Capture the cell that displays the provided text and extract its [x, y] central coordinate. 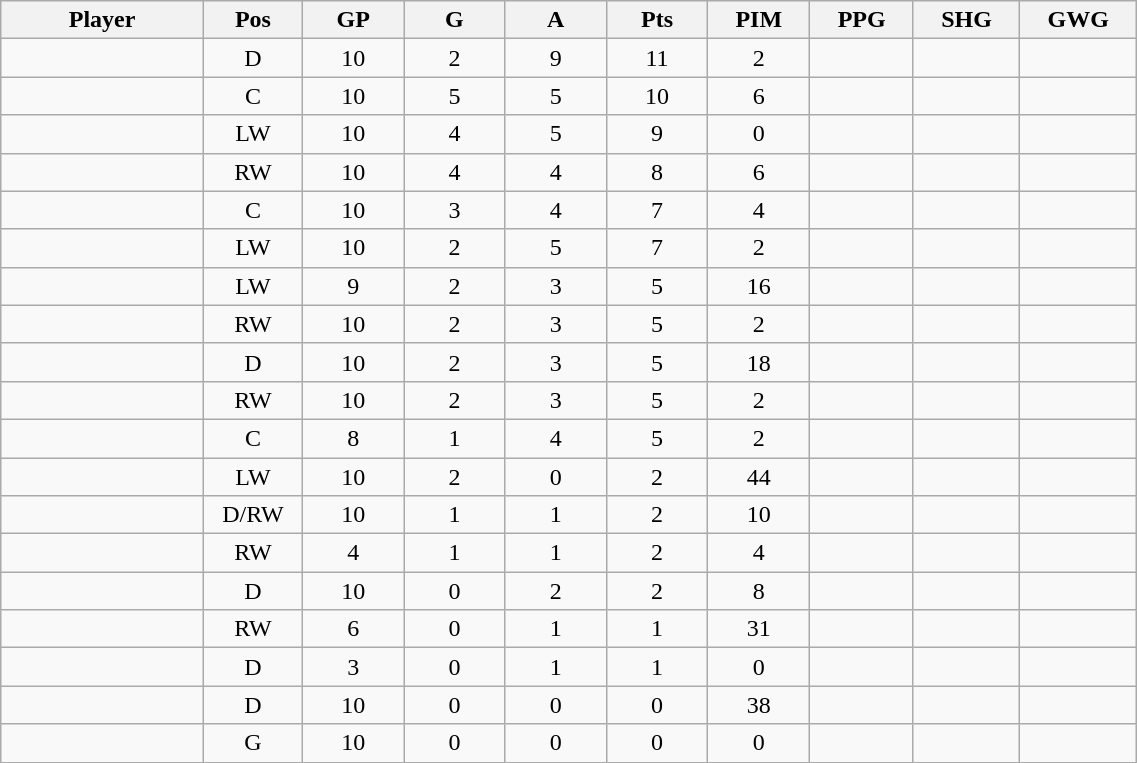
44 [759, 477]
16 [759, 286]
GWG [1078, 20]
31 [759, 629]
Player [102, 20]
11 [656, 58]
A [556, 20]
SHG [966, 20]
PIM [759, 20]
D/RW [252, 515]
PPG [862, 20]
Pts [656, 20]
GP [352, 20]
Pos [252, 20]
38 [759, 705]
18 [759, 362]
